Determine the (x, y) coordinate at the center of the cell enclosing the given text.  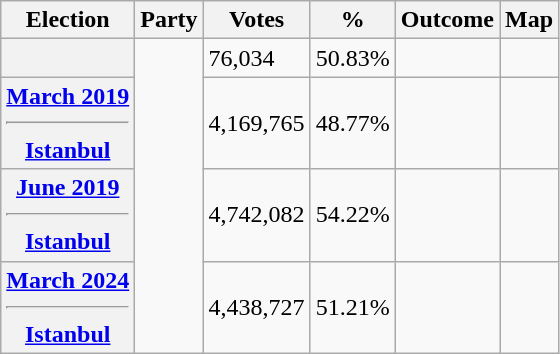
Outcome (447, 20)
March 2019Istanbul (68, 123)
50.83% (352, 58)
4,438,727 (256, 307)
June 2019Istanbul (68, 215)
Map (530, 20)
Party (169, 20)
54.22% (352, 215)
76,034 (256, 58)
Votes (256, 20)
Election (68, 20)
March 2024Istanbul (68, 307)
% (352, 20)
51.21% (352, 307)
4,169,765 (256, 123)
48.77% (352, 123)
4,742,082 (256, 215)
